Output the [X, Y] coordinate of the center of the cell containing the given text.  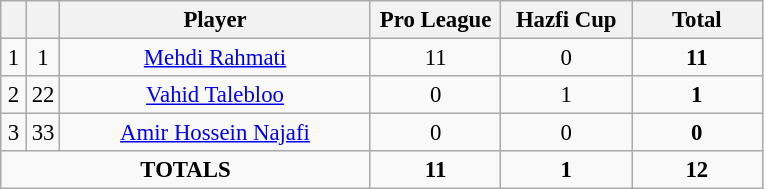
Pro League [436, 20]
Mehdi Rahmati [216, 58]
12 [698, 170]
2 [14, 95]
33 [42, 133]
Amir Hossein Najafi [216, 133]
Player [216, 20]
TOTALS [186, 170]
Hazfi Cup [566, 20]
Vahid Talebloo [216, 95]
22 [42, 95]
Total [698, 20]
3 [14, 133]
